Return the (x, y) coordinate for the center point of the cell that contains the specified text.  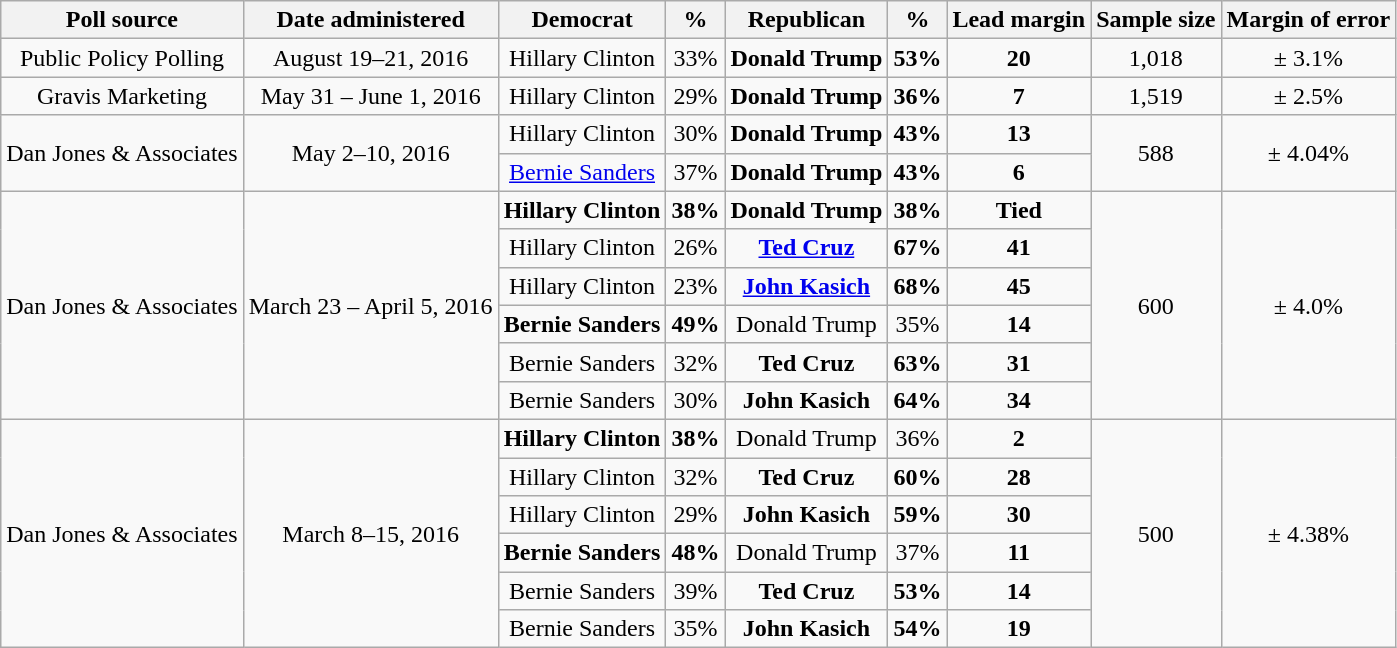
60% (918, 477)
Gravis Marketing (122, 96)
63% (918, 362)
± 2.5% (1308, 96)
1,519 (1156, 96)
30 (1019, 515)
11 (1019, 553)
33% (696, 58)
68% (918, 286)
23% (696, 286)
Date administered (370, 20)
49% (696, 324)
588 (1156, 153)
May 2–10, 2016 (370, 153)
May 31 – June 1, 2016 (370, 96)
Lead margin (1019, 20)
31 (1019, 362)
Poll source (122, 20)
28 (1019, 477)
± 4.04% (1308, 153)
45 (1019, 286)
6 (1019, 172)
August 19–21, 2016 (370, 58)
34 (1019, 400)
2 (1019, 438)
59% (918, 515)
Democrat (582, 20)
1,018 (1156, 58)
64% (918, 400)
67% (918, 248)
19 (1019, 629)
March 23 – April 5, 2016 (370, 305)
Republican (806, 20)
600 (1156, 305)
7 (1019, 96)
Sample size (1156, 20)
54% (918, 629)
500 (1156, 533)
March 8–15, 2016 (370, 533)
± 4.38% (1308, 533)
41 (1019, 248)
Public Policy Polling (122, 58)
13 (1019, 134)
± 3.1% (1308, 58)
Margin of error (1308, 20)
39% (696, 591)
Tied (1019, 210)
20 (1019, 58)
± 4.0% (1308, 305)
48% (696, 553)
26% (696, 248)
